Locate the cell with the specified text and output its [X, Y] center coordinate. 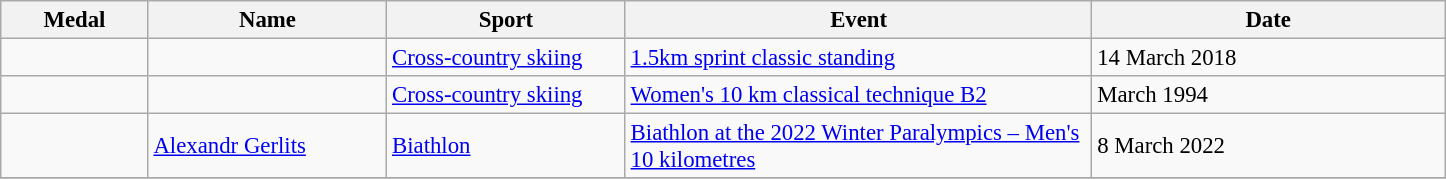
March 1994 [1268, 95]
Biathlon [506, 146]
8 March 2022 [1268, 146]
Medal [74, 20]
1.5km sprint classic standing [858, 58]
Date [1268, 20]
Biathlon at the 2022 Winter Paralympics – Men's 10 kilometres [858, 146]
Sport [506, 20]
Event [858, 20]
Alexandr Gerlits [268, 146]
Women's 10 km classical technique B2 [858, 95]
Name [268, 20]
14 March 2018 [1268, 58]
